Pinpoint the cell where the given text exists, returning its (x, y) midpoint coordinate. 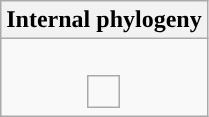
Internal phylogeny (104, 20)
